Pinpoint the cell where the given text exists, returning its [X, Y] midpoint coordinate. 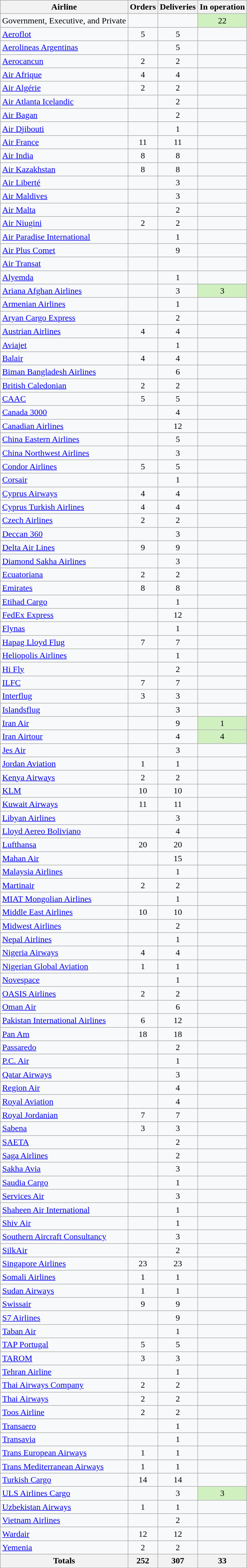
Nigerian Global Aviation [64, 966]
Vietnam Airlines [64, 1520]
TAROM [64, 1358]
Jes Air [64, 750]
China Eastern Airlines [64, 439]
Government, Executive, and Private [64, 21]
Tehran Airline [64, 1372]
Wardair [64, 1534]
Air Bagan [64, 115]
Balair [64, 358]
22 [222, 21]
OASIS Airlines [64, 993]
Ariana Afghan Airlines [64, 291]
Transavia [64, 1439]
Yemenia [64, 1547]
Iran Airtour [64, 737]
Services Air [64, 1196]
Islandsflug [64, 710]
Martinair [64, 885]
Uzbekistan Airways [64, 1507]
British Caledonian [64, 385]
ULS Airlines Cargo [64, 1493]
Royal Aviation [64, 1102]
Ecuatoriana [64, 574]
15 [178, 858]
MIAT Mongolian Airlines [64, 899]
Aviajet [64, 345]
307 [178, 1561]
China Northwest Airlines [64, 453]
Hi Fly [64, 669]
Air India [64, 155]
Lloyd Aereo Boliviano [64, 831]
Heliopolis Airlines [64, 656]
Saga Airlines [64, 1155]
Totals [64, 1561]
Air Afrique [64, 75]
Air France [64, 142]
Etihad Cargo [64, 602]
Czech Airlines [64, 520]
Corsair [64, 480]
Southern Aircraft Consultancy [64, 1236]
Cyprus Airways [64, 493]
Air Kazakhstan [64, 169]
Delta Air Lines [64, 547]
Toos Airline [64, 1412]
Sakha Avia [64, 1169]
Sudan Airways [64, 1291]
SilkAir [64, 1250]
Air Maldives [64, 196]
Pan Am [64, 1034]
Armenian Airlines [64, 304]
Aerolineas Argentinas [64, 48]
Turkish Cargo [64, 1480]
S7 Airlines [64, 1318]
Emirates [64, 588]
Biman Bangladesh Airlines [64, 372]
Air Plus Comet [64, 250]
Air Atlanta Icelandic [64, 102]
TAP Portugal [64, 1345]
Air Niugini [64, 223]
Somali Airlines [64, 1277]
Middle East Airlines [64, 912]
Air Algérie [64, 88]
FedEx Express [64, 615]
Nigeria Airways [64, 953]
Nepal Airlines [64, 939]
Transaero [64, 1426]
Deliveries [178, 7]
Condor Airlines [64, 466]
Saudia Cargo [64, 1182]
Oman Air [64, 1007]
33 [222, 1561]
Thai Airways [64, 1399]
Aerocancun [64, 61]
Austrian Airlines [64, 331]
Air Malta [64, 210]
Shiv Air [64, 1223]
Air Paradise International [64, 237]
Air Djibouti [64, 129]
Passaredo [64, 1048]
Taban Air [64, 1331]
Kenya Airways [64, 777]
Midwest Airlines [64, 926]
Flynas [64, 629]
Diamond Sakha Airlines [64, 561]
Singapore Airlines [64, 1264]
Aryan Cargo Express [64, 318]
Airline [64, 7]
Trans European Airways [64, 1453]
Alyemda [64, 277]
Aeroflot [64, 34]
Lufthansa [64, 845]
KLM [64, 791]
Air Transat [64, 264]
Hapag Lloyd Flug [64, 642]
Air Liberté [64, 183]
Canada 3000 [64, 413]
Swissair [64, 1304]
In operation [222, 7]
Libyan Airlines [64, 818]
P.C. Air [64, 1061]
Kuwait Airways [64, 804]
SAETA [64, 1142]
Novespace [64, 980]
Qatar Airways [64, 1075]
Thai Airways Company [64, 1385]
Shaheen Air International [64, 1209]
252 [143, 1561]
ILFC [64, 683]
Region Air [64, 1088]
CAAC [64, 399]
Cyprus Turkish Airlines [64, 507]
Malaysia Airlines [64, 872]
Pakistan International Airlines [64, 1020]
Interflug [64, 696]
Deccan 360 [64, 534]
Iran Air [64, 723]
Jordan Aviation [64, 764]
Canadian Airlines [64, 426]
Royal Jordanian [64, 1115]
Sabena [64, 1129]
Orders [143, 7]
Trans Mediterranean Airways [64, 1466]
Mahan Air [64, 858]
